Find where the given text appears and provide that cell's center as [x, y] coordinate. 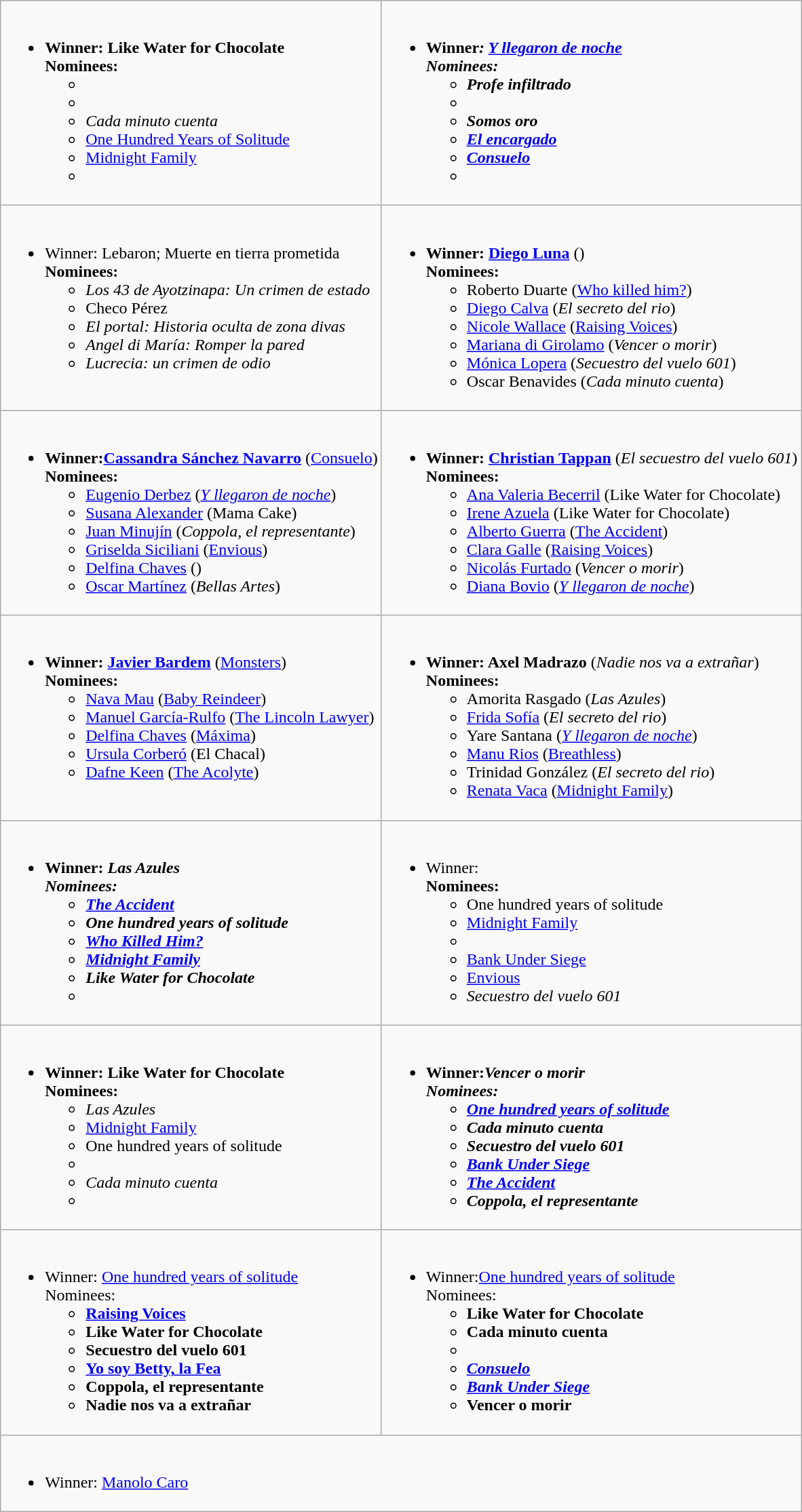
Winner:One hundred years of solitudeNominees:Like Water for ChocolateCada minuto cuentaConsueloBank Under SiegeVencer o morir [591, 1332]
Winner: Like Water for ChocolateNominees:Cada minuto cuentaOne Hundred Years of SolitudeMidnight Family [191, 103]
Winner: Manolo Caro [401, 1473]
Winner: Y llegaron de nocheNominees:Profe infiltradoSomos oroEl encargadoConsuelo [591, 103]
Winner: Like Water for ChocolateNominees:Las AzulesMidnight FamilyOne hundred years of solitudeCada minuto cuenta [191, 1127]
Winner: Nominees:One hundred years of solitudeMidnight FamilyBank Under SiegeEnviousSecuestro del vuelo 601 [591, 923]
Winner: Las AzulesNominees:The AccidentOne hundred years of solitudeWho Killed Him?Midnight FamilyLike Water for Chocolate [191, 923]
